Output the (X, Y) coordinate of the center of the cell containing the given text.  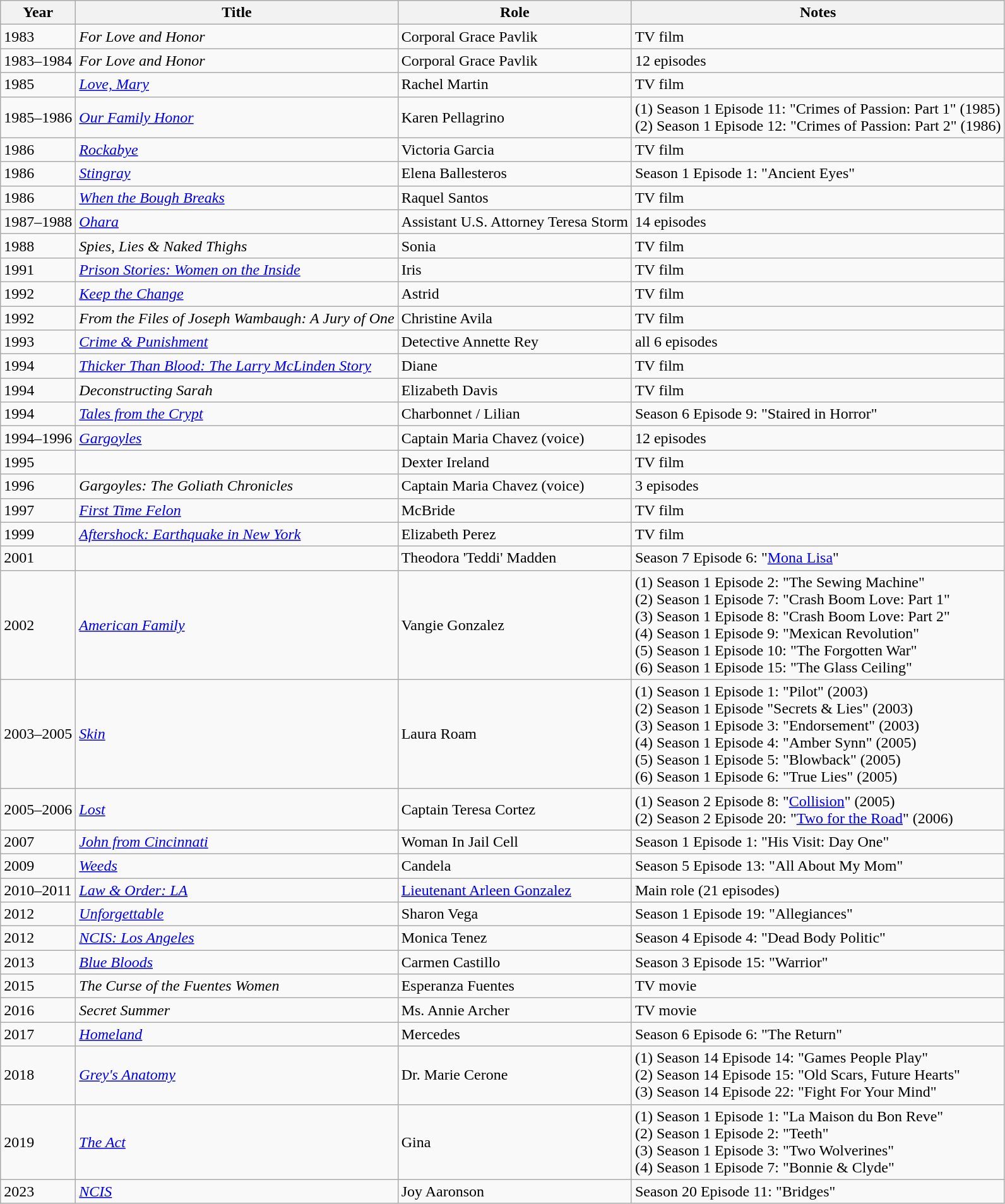
John from Cincinnati (237, 842)
Theodora 'Teddi' Madden (514, 558)
1987–1988 (38, 222)
2019 (38, 1141)
1988 (38, 246)
2010–2011 (38, 890)
Year (38, 13)
Assistant U.S. Attorney Teresa Storm (514, 222)
Candela (514, 866)
Homeland (237, 1034)
Season 4 Episode 4: "Dead Body Politic" (818, 938)
2003–2005 (38, 734)
Aftershock: Earthquake in New York (237, 534)
Season 20 Episode 11: "Bridges" (818, 1191)
First Time Felon (237, 510)
Elena Ballesteros (514, 174)
Lieutenant Arleen Gonzalez (514, 890)
Ohara (237, 222)
Lost (237, 809)
Unforgettable (237, 914)
Charbonnet / Lilian (514, 414)
Season 1 Episode 19: "Allegiances" (818, 914)
Season 3 Episode 15: "Warrior" (818, 962)
Law & Order: LA (237, 890)
Love, Mary (237, 85)
Woman In Jail Cell (514, 842)
The Act (237, 1141)
Vangie Gonzalez (514, 625)
2002 (38, 625)
Prison Stories: Women on the Inside (237, 270)
American Family (237, 625)
McBride (514, 510)
Gina (514, 1141)
2013 (38, 962)
Gargoyles: The Goliath Chronicles (237, 486)
Season 7 Episode 6: "Mona Lisa" (818, 558)
1991 (38, 270)
Raquel Santos (514, 198)
1999 (38, 534)
Esperanza Fuentes (514, 986)
1997 (38, 510)
Elizabeth Perez (514, 534)
Season 1 Episode 1: "Ancient Eyes" (818, 174)
Spies, Lies & Naked Thighs (237, 246)
Weeds (237, 866)
Rachel Martin (514, 85)
Astrid (514, 294)
Christine Avila (514, 318)
Grey's Anatomy (237, 1075)
Laura Roam (514, 734)
NCIS (237, 1191)
Season 6 Episode 9: "Staired in Horror" (818, 414)
Joy Aaronson (514, 1191)
2015 (38, 986)
2017 (38, 1034)
Dexter Ireland (514, 462)
2005–2006 (38, 809)
Season 1 Episode 1: "His Visit: Day One" (818, 842)
Mercedes (514, 1034)
(1) Season 14 Episode 14: "Games People Play"(2) Season 14 Episode 15: "Old Scars, Future Hearts"(3) Season 14 Episode 22: "Fight For Your Mind" (818, 1075)
1995 (38, 462)
Dr. Marie Cerone (514, 1075)
Thicker Than Blood: The Larry McLinden Story (237, 366)
Deconstructing Sarah (237, 390)
Gargoyles (237, 438)
Detective Annette Rey (514, 342)
1983–1984 (38, 61)
Main role (21 episodes) (818, 890)
From the Files of Joseph Wambaugh: A Jury of One (237, 318)
(1) Season 1 Episode 11: "Crimes of Passion: Part 1" (1985)(2) Season 1 Episode 12: "Crimes of Passion: Part 2" (1986) (818, 117)
Captain Teresa Cortez (514, 809)
2018 (38, 1075)
1994–1996 (38, 438)
(1) Season 2 Episode 8: "Collision" (2005)(2) Season 2 Episode 20: "Two for the Road" (2006) (818, 809)
Iris (514, 270)
Diane (514, 366)
Title (237, 13)
Keep the Change (237, 294)
Rockabye (237, 150)
1985 (38, 85)
2001 (38, 558)
Sonia (514, 246)
1985–1986 (38, 117)
1983 (38, 37)
3 episodes (818, 486)
Notes (818, 13)
Monica Tenez (514, 938)
Skin (237, 734)
NCIS: Los Angeles (237, 938)
Stingray (237, 174)
Ms. Annie Archer (514, 1010)
Victoria Garcia (514, 150)
Tales from the Crypt (237, 414)
2016 (38, 1010)
The Curse of the Fuentes Women (237, 986)
Carmen Castillo (514, 962)
Crime & Punishment (237, 342)
Our Family Honor (237, 117)
Season 6 Episode 6: "The Return" (818, 1034)
Elizabeth Davis (514, 390)
Role (514, 13)
14 episodes (818, 222)
2023 (38, 1191)
When the Bough Breaks (237, 198)
all 6 episodes (818, 342)
1996 (38, 486)
Karen Pellagrino (514, 117)
Season 5 Episode 13: "All About My Mom" (818, 866)
Sharon Vega (514, 914)
1993 (38, 342)
Secret Summer (237, 1010)
Blue Bloods (237, 962)
2007 (38, 842)
2009 (38, 866)
